Extract the [X, Y] coordinate from the center of the cell holding the provided text.  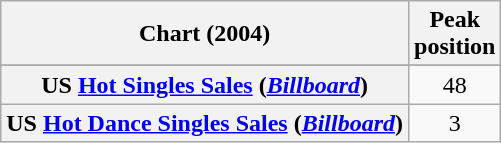
3 [455, 123]
Peakposition [455, 34]
US Hot Dance Singles Sales (Billboard) [205, 123]
US Hot Singles Sales (Billboard) [205, 85]
48 [455, 85]
Chart (2004) [205, 34]
